Provide the [x, y] coordinate of the cell's center where the given text is located.  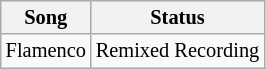
Status [178, 17]
Remixed Recording [178, 51]
Song [46, 17]
Flamenco [46, 51]
